Return the (x, y) coordinate for the center point of the cell that contains the specified text.  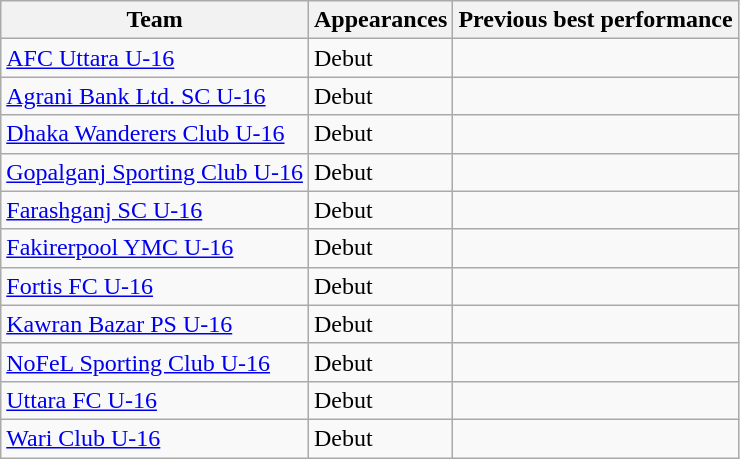
Fakirerpool YMC U-16 (155, 248)
Dhaka Wanderers Club U-16 (155, 134)
Team (155, 20)
Fortis FC U-16 (155, 286)
Previous best performance (596, 20)
AFC Uttara U-16 (155, 58)
Gopalganj Sporting Club U-16 (155, 172)
Kawran Bazar PS U-16 (155, 324)
Agrani Bank Ltd. SC U-16 (155, 96)
Farashganj SC U-16 (155, 210)
Wari Club U-16 (155, 438)
Uttara FC U-16 (155, 400)
NoFeL Sporting Club U-16 (155, 362)
Appearances (380, 20)
